For the text-containing cell, return its midpoint in [X, Y] coordinate format. 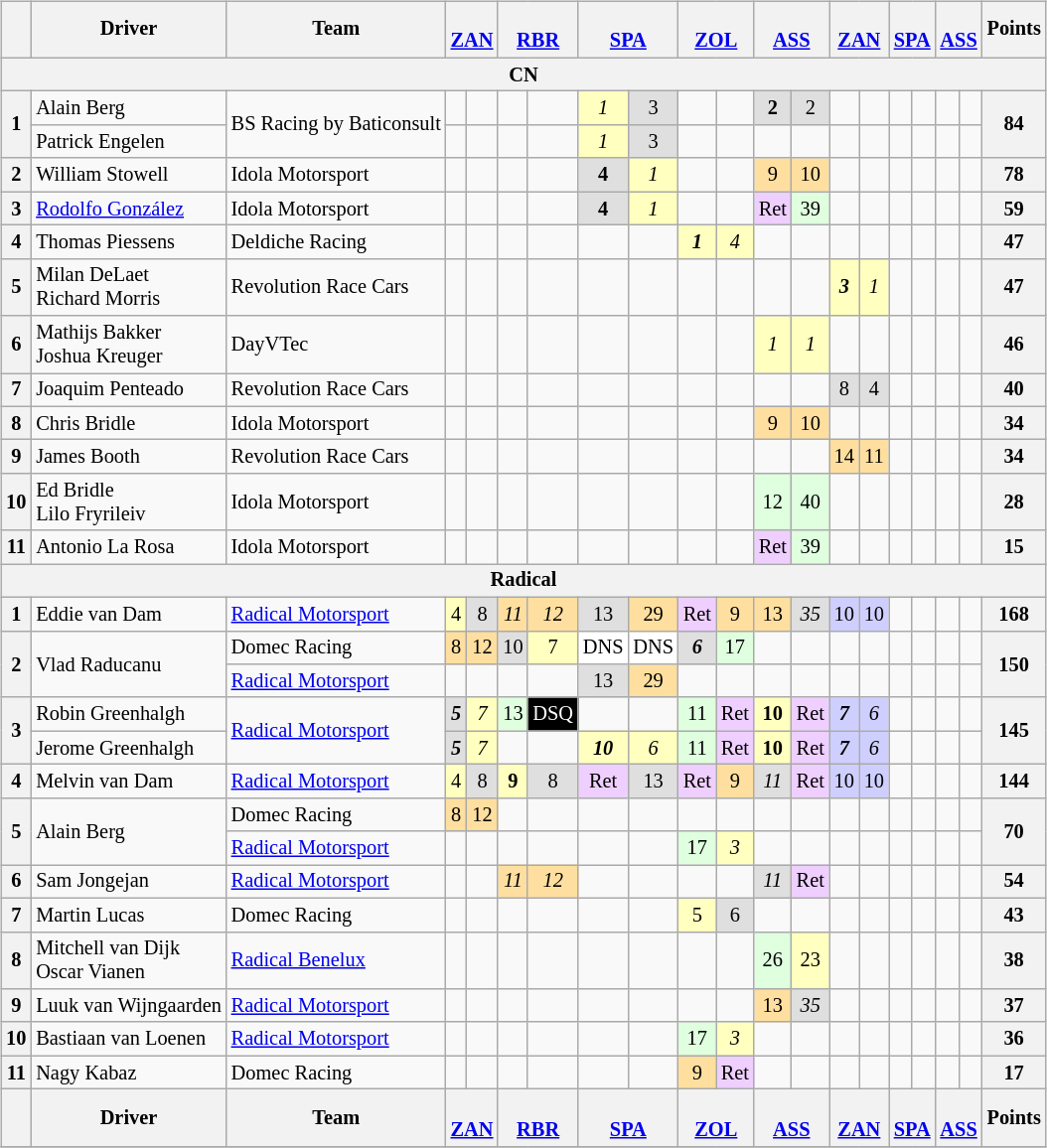
23 [811, 960]
37 [1014, 1006]
46 [1014, 345]
Radical [523, 581]
Milan DeLaet Richard Morris [128, 287]
14 [844, 457]
145 [1014, 731]
Chris Bridle [128, 423]
78 [1014, 175]
Mathijs Bakker Joshua Kreuger [128, 345]
59 [1014, 209]
Luuk van Wijngaarden [128, 1006]
James Booth [128, 457]
DSQ [552, 714]
Jerome Greenhalgh [128, 748]
144 [1014, 782]
70 [1014, 830]
54 [1014, 882]
Bastiaan van Loenen [128, 1039]
Joaquim Penteado [128, 390]
36 [1014, 1039]
Martin Lucas [128, 915]
BS Racing by Baticonsult [336, 125]
168 [1014, 614]
Radical Benelux [336, 960]
Robin Greenhalgh [128, 714]
CN [523, 74]
DayVTec [336, 345]
150 [1014, 663]
84 [1014, 125]
Sam Jongejan [128, 882]
Eddie van Dam [128, 614]
Vlad Raducanu [128, 663]
William Stowell [128, 175]
43 [1014, 915]
Antonio La Rosa [128, 547]
Ed Bridle Lilo Fryrileiv [128, 502]
26 [773, 960]
Deldiche Racing [336, 242]
Rodolfo González [128, 209]
Patrick Engelen [128, 142]
Melvin van Dam [128, 782]
Nagy Kabaz [128, 1073]
15 [1014, 547]
28 [1014, 502]
Mitchell van Dijk Oscar Vianen [128, 960]
Thomas Piessens [128, 242]
38 [1014, 960]
